Return the [X, Y] coordinate for the center point of the cell that contains the specified text.  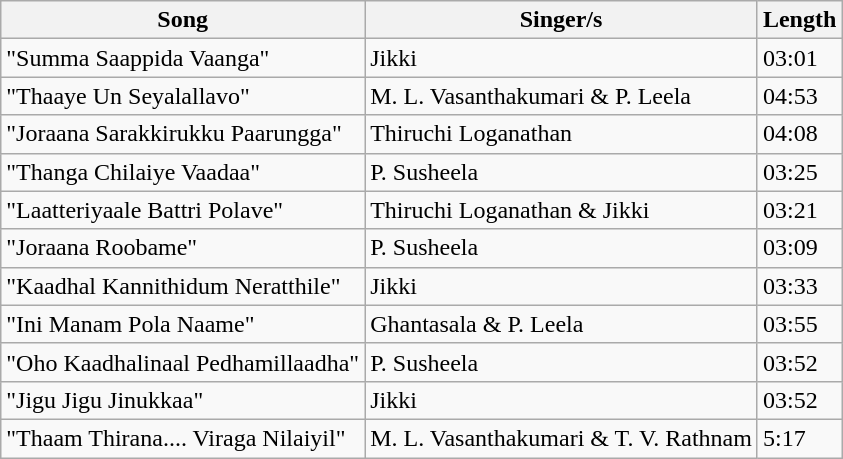
"Joraana Sarakkirukku Paarungga" [183, 134]
03:21 [799, 210]
"Jigu Jigu Jinukkaa" [183, 400]
Song [183, 20]
"Oho Kaadhalinaal Pedhamillaadha" [183, 362]
"Laatteriyaale Battri Polave" [183, 210]
"Summa Saappida Vaanga" [183, 58]
"Joraana Roobame" [183, 248]
Thiruchi Loganathan [562, 134]
"Thaam Thirana.... Viraga Nilaiyil" [183, 438]
M. L. Vasanthakumari & T. V. Rathnam [562, 438]
03:25 [799, 172]
"Kaadhal Kannithidum Neratthile" [183, 286]
03:33 [799, 286]
03:01 [799, 58]
"Thanga Chilaiye Vaadaa" [183, 172]
03:09 [799, 248]
04:53 [799, 96]
"Ini Manam Pola Naame" [183, 324]
5:17 [799, 438]
Singer/s [562, 20]
04:08 [799, 134]
Length [799, 20]
M. L. Vasanthakumari & P. Leela [562, 96]
Thiruchi Loganathan & Jikki [562, 210]
Ghantasala & P. Leela [562, 324]
"Thaaye Un Seyalallavo" [183, 96]
03:55 [799, 324]
